Scan for the cell matching the given text and deliver its (X, Y) coordinate at center. 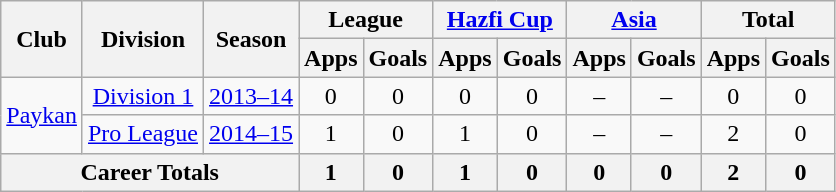
Total (768, 20)
Division 1 (142, 96)
Asia (634, 20)
Pro League (142, 134)
2013–14 (252, 96)
Division (142, 39)
Career Totals (150, 172)
Hazfi Cup (500, 20)
Club (42, 39)
League (366, 20)
2014–15 (252, 134)
Paykan (42, 115)
Season (252, 39)
